Identify which cell holds the provided text, then report its [x, y] central coordinate. 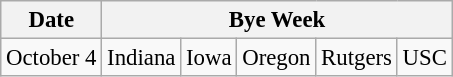
Date [52, 20]
USC [424, 58]
Rutgers [356, 58]
Iowa [209, 58]
October 4 [52, 58]
Oregon [276, 58]
Indiana [142, 58]
Bye Week [277, 20]
